Scan for the cell matching the given text and deliver its (X, Y) coordinate at center. 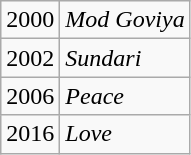
2006 (30, 96)
2016 (30, 134)
Peace (125, 96)
Mod Goviya (125, 20)
Love (125, 134)
2002 (30, 58)
Sundari (125, 58)
2000 (30, 20)
